Return [x, y] of the center of cell containing provided text 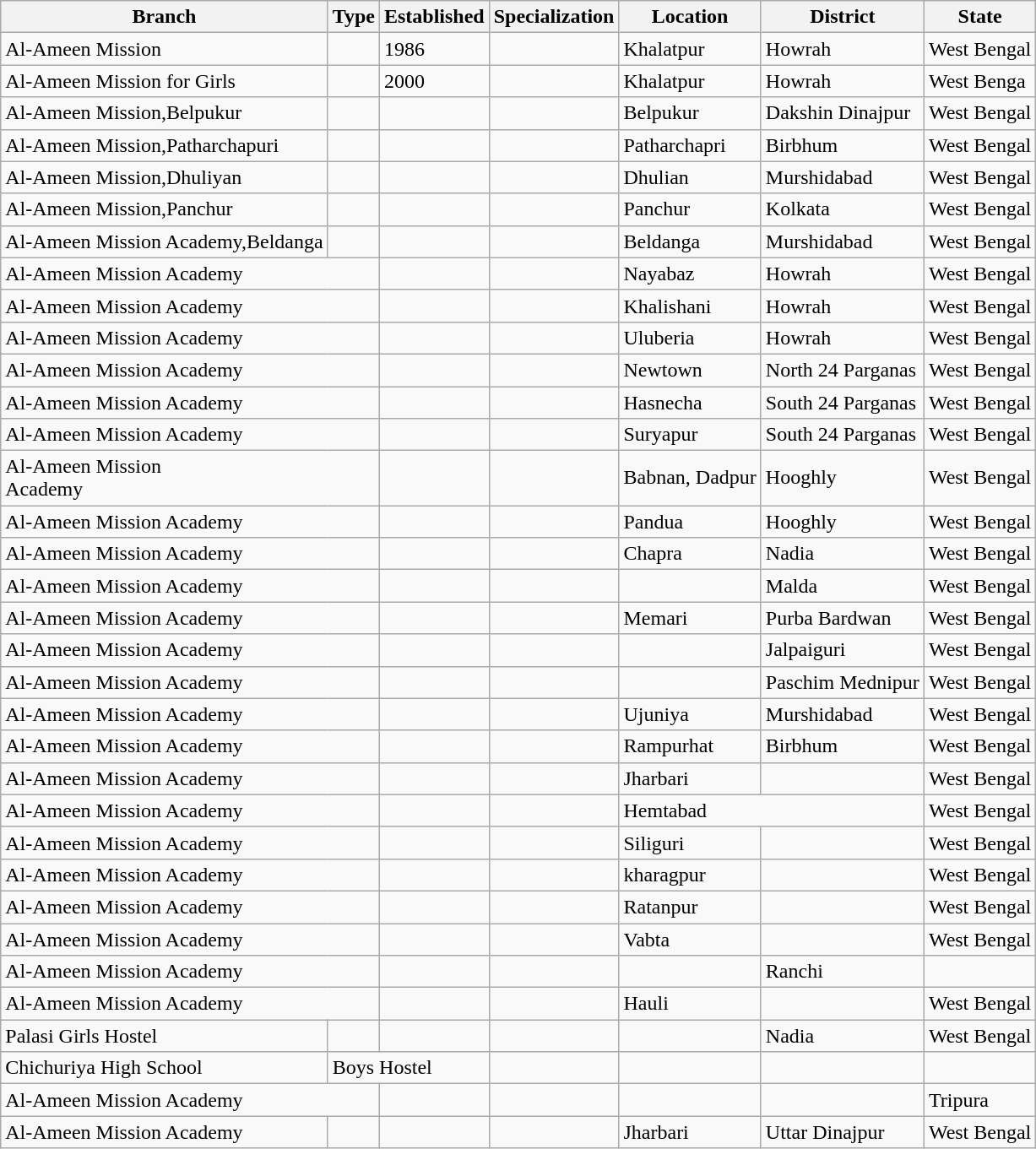
2000 [434, 81]
Type [353, 17]
Al-Ameen Mission for Girls [164, 81]
Nayabaz [690, 274]
Al-Ameen Mission,Panchur [164, 209]
Siliguri [690, 843]
Beldanga [690, 241]
Rampurhat [690, 746]
Al-Ameen Mission,Belpukur [164, 113]
Al-Ameen Mission [164, 49]
Babnan, Dadpur [690, 478]
Khalishani [690, 306]
Hasnecha [690, 403]
kharagpur [690, 875]
Ujuniya [690, 714]
Hauli [690, 1004]
Pandua [690, 522]
Specialization [554, 17]
Dakshin Dinajpur [843, 113]
Kolkata [843, 209]
District [843, 17]
Belpukur [690, 113]
Dhulian [690, 177]
Paschim Mednipur [843, 682]
Al-Ameen Mission,Patharchapuri [164, 145]
Established [434, 17]
Ranchi [843, 972]
Boys Hostel [409, 1068]
Malda [843, 586]
Uluberia [690, 338]
Al-Ameen Mission,Dhuliyan [164, 177]
1986 [434, 49]
Chapra [690, 554]
Palasi Girls Hostel [164, 1036]
Location [690, 17]
Vabta [690, 940]
Branch [164, 17]
Tripura [979, 1100]
North 24 Parganas [843, 370]
Suryapur [690, 435]
State [979, 17]
Al-Ameen Mission Academy,Beldanga [164, 241]
Purba Bardwan [843, 618]
Panchur [690, 209]
Uttar Dinajpur [843, 1132]
West Benga [979, 81]
Al-Ameen MissionAcademy [191, 478]
Patharchapri [690, 145]
Jalpaiguri [843, 650]
Chichuriya High School [164, 1068]
Newtown [690, 370]
Memari [690, 618]
Ratanpur [690, 907]
Hemtabad [772, 810]
